Pinpoint the cell where the given text exists, returning its (x, y) midpoint coordinate. 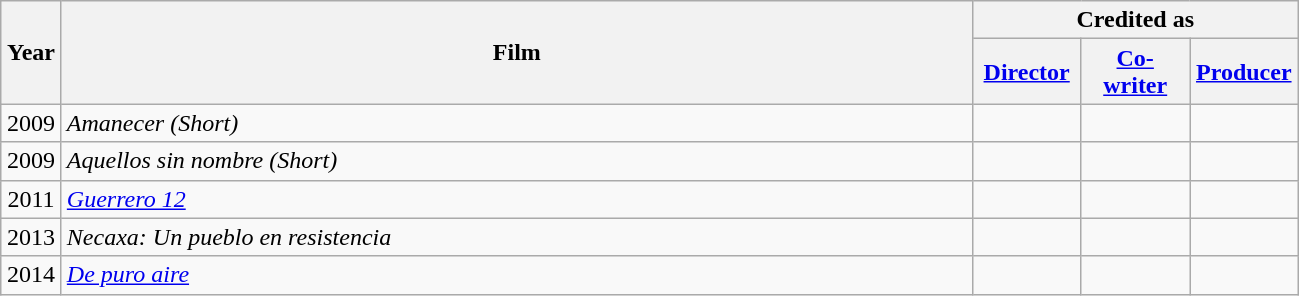
Co-writer (1136, 72)
Amanecer (Short) (516, 123)
Producer (1244, 72)
Director (1026, 72)
2013 (32, 237)
Necaxa: Un pueblo en resistencia (516, 237)
2011 (32, 199)
Aquellos sin nombre (Short) (516, 161)
De puro aire (516, 275)
Year (32, 52)
Film (516, 52)
Guerrero 12 (516, 199)
2014 (32, 275)
Credited as (1135, 20)
